Determine the (x, y) coordinate at the center of the cell enclosing the given text.  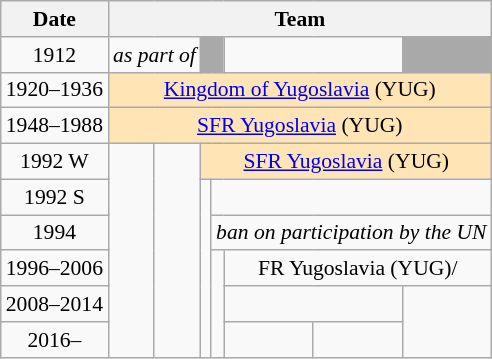
FR Yugoslavia (YUG)/ (358, 269)
1912 (54, 55)
Team (300, 19)
1994 (54, 233)
1996–2006 (54, 269)
as part of (154, 55)
1920–1936 (54, 90)
ban on participation by the UN (352, 233)
Kingdom of Yugoslavia (YUG) (300, 90)
1992 W (54, 162)
1992 S (54, 197)
2016– (54, 340)
Date (54, 19)
2008–2014 (54, 304)
1948–1988 (54, 126)
